Determine the [X, Y] coordinate at the center of the cell enclosing the given text.  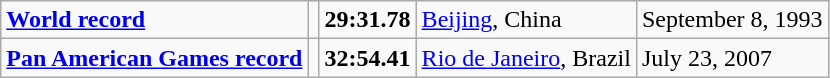
World record [154, 20]
29:31.78 [368, 20]
Pan American Games record [154, 58]
Rio de Janeiro, Brazil [526, 58]
July 23, 2007 [732, 58]
Beijing, China [526, 20]
September 8, 1993 [732, 20]
32:54.41 [368, 58]
